For the text-containing cell, return its midpoint in (x, y) coordinate format. 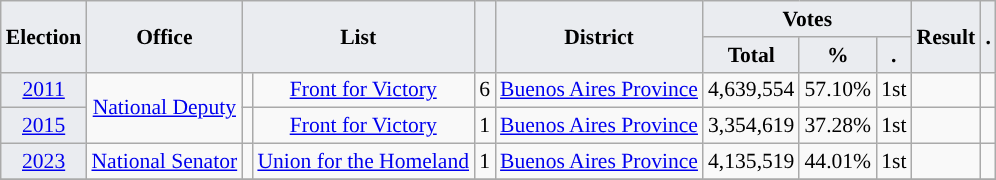
6 (484, 90)
4,135,519 (751, 162)
57.10% (838, 90)
Result (946, 36)
37.28% (838, 126)
Union for the Homeland (363, 162)
National Senator (164, 162)
% (838, 55)
Election (44, 36)
List (358, 36)
2023 (44, 162)
Total (751, 55)
Office (164, 36)
3,354,619 (751, 126)
2011 (44, 90)
National Deputy (164, 108)
44.01% (838, 162)
4,639,554 (751, 90)
2015 (44, 126)
Votes (807, 19)
District (599, 36)
